Locate the cell with the specified text and output its (X, Y) center coordinate. 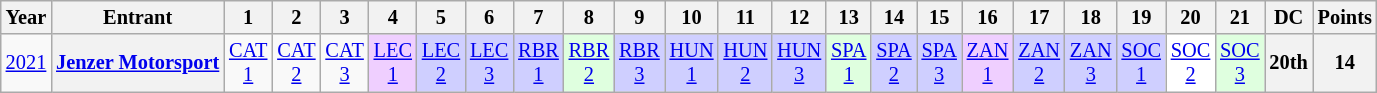
17 (1039, 17)
8 (589, 17)
15 (940, 17)
20th (1289, 63)
CAT1 (248, 63)
10 (692, 17)
LEC3 (489, 63)
Entrant (138, 17)
13 (848, 17)
21 (1240, 17)
LEC1 (393, 63)
6 (489, 17)
Year (26, 17)
DC (1289, 17)
CAT3 (344, 63)
3 (344, 17)
SPA2 (894, 63)
SOC3 (1240, 63)
5 (441, 17)
SOC2 (1190, 63)
1 (248, 17)
7 (538, 17)
HUN2 (745, 63)
RBR2 (589, 63)
SPA3 (940, 63)
4 (393, 17)
ZAN3 (1091, 63)
2021 (26, 63)
16 (988, 17)
12 (799, 17)
Jenzer Motorsport (138, 63)
HUN3 (799, 63)
ZAN2 (1039, 63)
9 (639, 17)
HUN1 (692, 63)
SOC1 (1142, 63)
RBR1 (538, 63)
2 (296, 17)
CAT2 (296, 63)
SPA1 (848, 63)
Points (1345, 17)
11 (745, 17)
ZAN1 (988, 63)
LEC2 (441, 63)
19 (1142, 17)
18 (1091, 17)
20 (1190, 17)
RBR3 (639, 63)
